Return (x, y) of the center of cell containing provided text 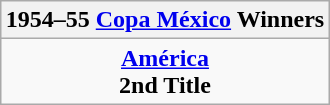
América2nd Title (165, 72)
1954–55 Copa México Winners (165, 20)
